Pinpoint the cell where the given text exists, returning its [x, y] midpoint coordinate. 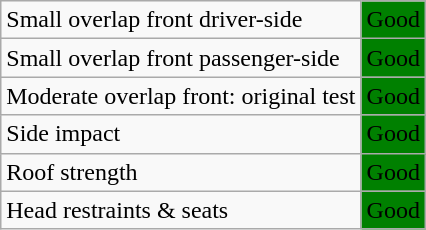
Roof strength [181, 172]
Small overlap front passenger-side [181, 58]
Small overlap front driver-side [181, 20]
Moderate overlap front: original test [181, 96]
Head restraints & seats [181, 210]
Side impact [181, 134]
